Extract the [x, y] coordinate from the center of the cell holding the provided text.  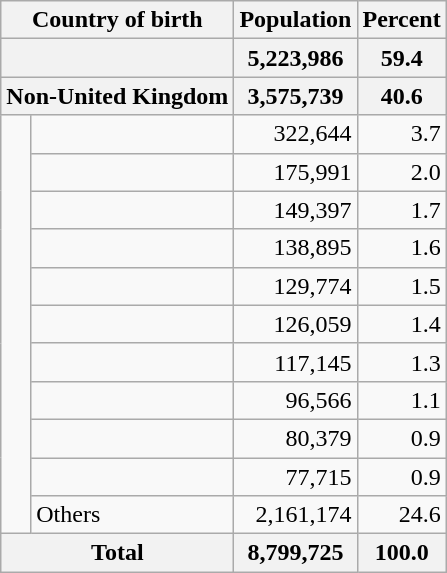
24.6 [402, 515]
3.7 [402, 134]
Total [118, 553]
129,774 [296, 286]
1.3 [402, 362]
175,991 [296, 172]
Population [296, 20]
117,145 [296, 362]
2,161,174 [296, 515]
100.0 [402, 553]
Others [132, 515]
96,566 [296, 400]
Non-United Kingdom [118, 96]
5,223,986 [296, 58]
322,644 [296, 134]
1.4 [402, 324]
126,059 [296, 324]
138,895 [296, 248]
Country of birth [118, 20]
Percent [402, 20]
1.7 [402, 210]
1.1 [402, 400]
80,379 [296, 438]
77,715 [296, 477]
149,397 [296, 210]
8,799,725 [296, 553]
1.5 [402, 286]
40.6 [402, 96]
3,575,739 [296, 96]
59.4 [402, 58]
1.6 [402, 248]
2.0 [402, 172]
